Locate the cell with the specified text and output its (x, y) center coordinate. 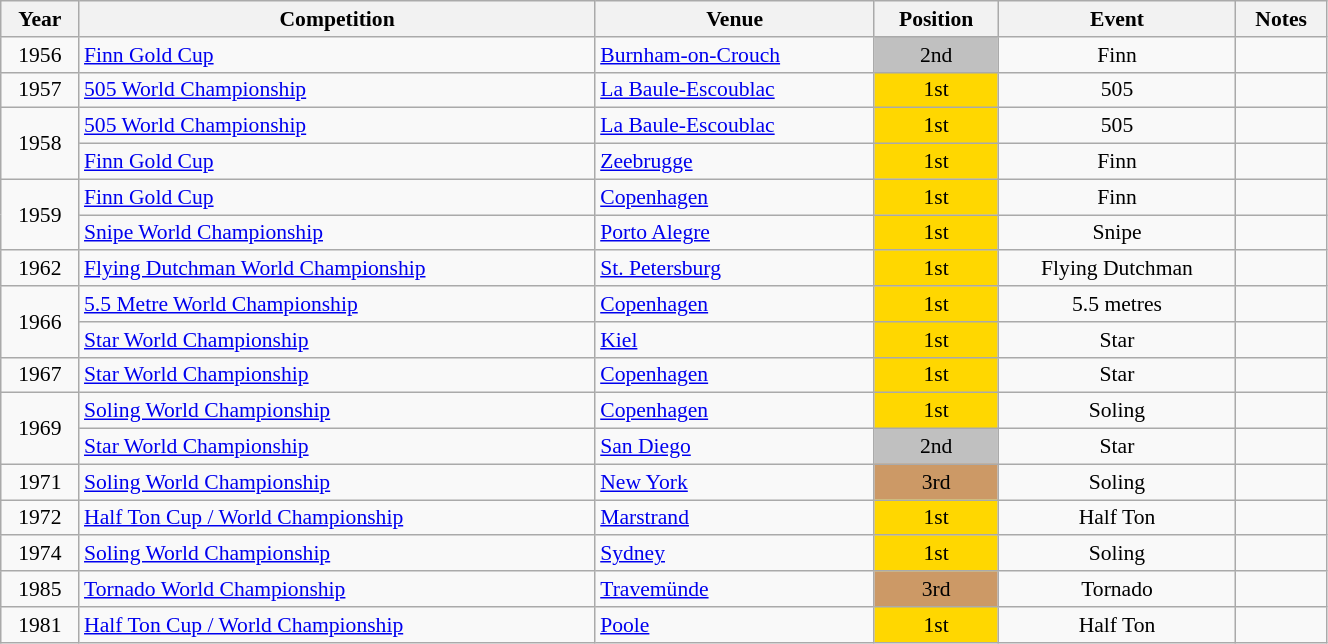
1957 (40, 90)
1971 (40, 482)
Competition (337, 19)
Marstrand (734, 518)
5.5 metres (1117, 304)
1956 (40, 55)
Flying Dutchman (1117, 269)
Tornado World Championship (337, 589)
1967 (40, 375)
Poole (734, 625)
Tornado (1117, 589)
Notes (1282, 19)
Burnham-on-Crouch (734, 55)
Venue (734, 19)
Position (936, 19)
Snipe (1117, 233)
1958 (40, 144)
1962 (40, 269)
1972 (40, 518)
Sydney (734, 554)
New York (734, 482)
Travemünde (734, 589)
Flying Dutchman World Championship (337, 269)
1969 (40, 428)
Kiel (734, 340)
1959 (40, 214)
Zeebrugge (734, 162)
Snipe World Championship (337, 233)
Event (1117, 19)
Year (40, 19)
Porto Alegre (734, 233)
1981 (40, 625)
San Diego (734, 447)
1985 (40, 589)
St. Petersburg (734, 269)
1966 (40, 322)
5.5 Metre World Championship (337, 304)
1974 (40, 554)
